Capture the cell that displays the provided text and extract its [X, Y] central coordinate. 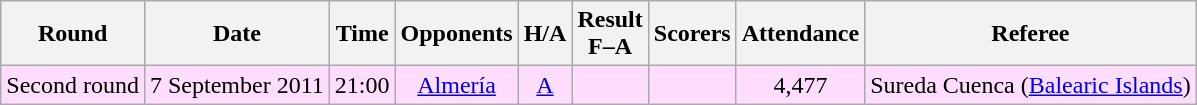
Sureda Cuenca (Balearic Islands) [1031, 85]
Scorers [692, 34]
Round [73, 34]
A [545, 85]
4,477 [800, 85]
H/A [545, 34]
21:00 [362, 85]
Almería [456, 85]
Date [236, 34]
ResultF–A [610, 34]
Time [362, 34]
Attendance [800, 34]
Opponents [456, 34]
Second round [73, 85]
Referee [1031, 34]
7 September 2011 [236, 85]
